Provide the [x, y] coordinate of the cell's center where the given text is located.  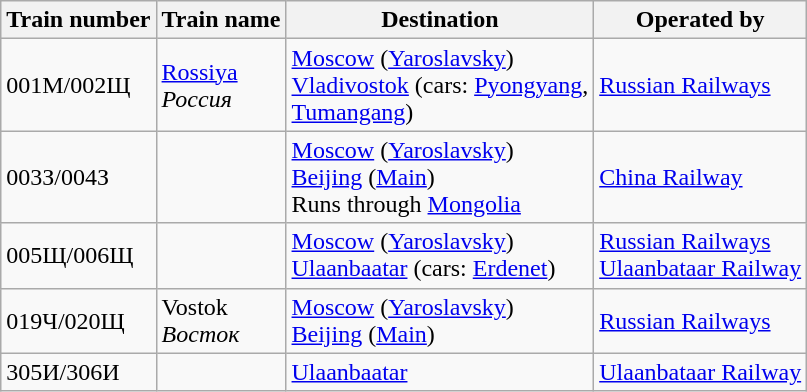
China Railway [700, 177]
Moscow (Yaroslavsky) Beijing (Main)Runs through Mongolia [440, 177]
Russian Railways Ulaanbataar Railway [700, 256]
305И/306И [78, 372]
019Ч/020Щ [78, 320]
005Щ/006Щ [78, 256]
Destination [440, 20]
Rossiya Россия [221, 85]
001М/002Щ [78, 85]
Train number [78, 20]
Moscow (Yaroslavsky) Ulaanbaatar (cars: Erdenet) [440, 256]
Moscow (Yaroslavsky) Beijing (Main) [440, 320]
Moscow (Yaroslavsky) Vladivostok (cars: Pyongyang, Tumangang) [440, 85]
Ulaanbaatar [440, 372]
Train name [221, 20]
Vostok Восток [221, 320]
Ulaanbataar Railway [700, 372]
Operated by [700, 20]
003З/004З [78, 177]
